Detect which cell encompasses the target text, then output its [X, Y] center coordinate. 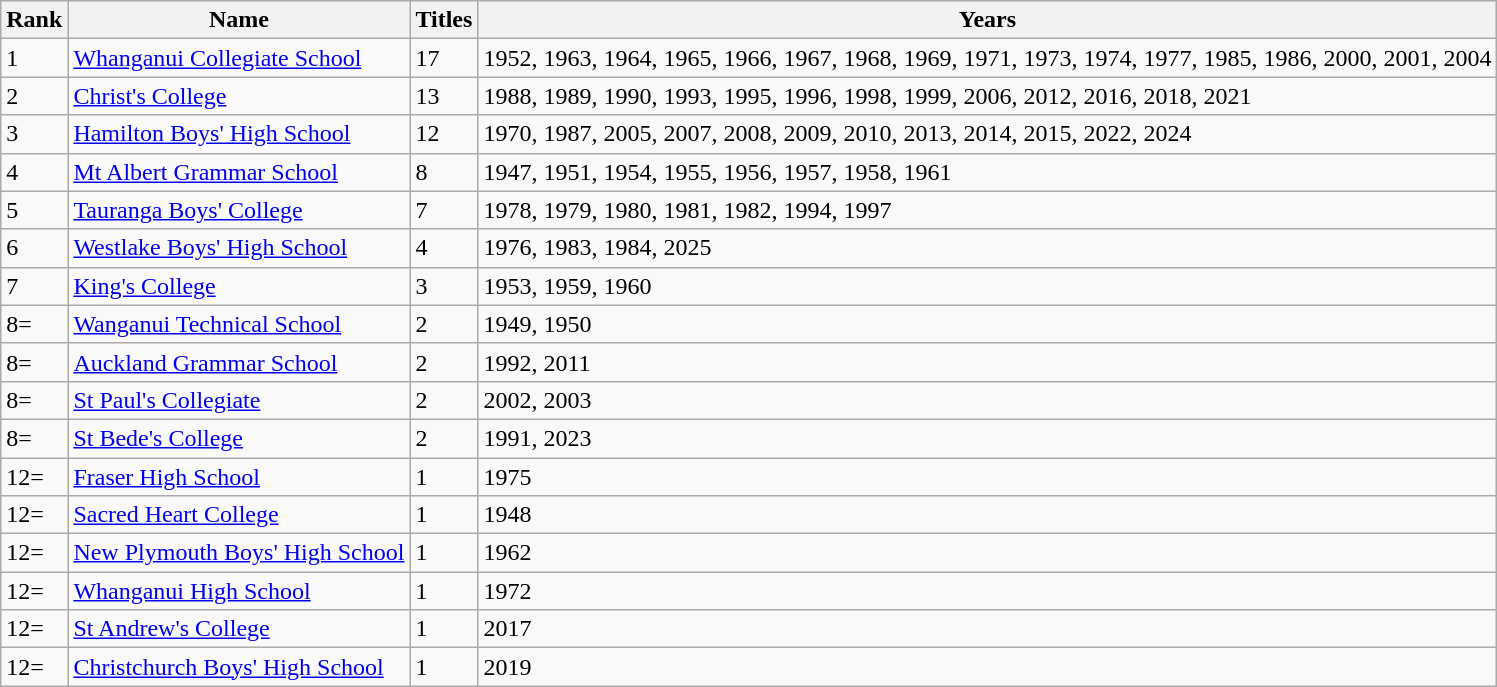
Whanganui High School [239, 591]
New Plymouth Boys' High School [239, 553]
Mt Albert Grammar School [239, 172]
1953, 1959, 1960 [988, 286]
St Andrew's College [239, 629]
Tauranga Boys' College [239, 210]
1948 [988, 515]
1992, 2011 [988, 362]
St Bede's College [239, 438]
Wanganui Technical School [239, 324]
Whanganui Collegiate School [239, 58]
1975 [988, 477]
Titles [444, 20]
2019 [988, 667]
Years [988, 20]
King's College [239, 286]
Fraser High School [239, 477]
Westlake Boys' High School [239, 248]
1970, 1987, 2005, 2007, 2008, 2009, 2010, 2013, 2014, 2015, 2022, 2024 [988, 134]
1972 [988, 591]
13 [444, 96]
12 [444, 134]
Auckland Grammar School [239, 362]
Christchurch Boys' High School [239, 667]
1978, 1979, 1980, 1981, 1982, 1994, 1997 [988, 210]
Sacred Heart College [239, 515]
Christ's College [239, 96]
2017 [988, 629]
Name [239, 20]
St Paul's Collegiate [239, 400]
8 [444, 172]
17 [444, 58]
5 [34, 210]
1952, 1963, 1964, 1965, 1966, 1967, 1968, 1969, 1971, 1973, 1974, 1977, 1985, 1986, 2000, 2001, 2004 [988, 58]
1991, 2023 [988, 438]
2002, 2003 [988, 400]
Hamilton Boys' High School [239, 134]
Rank [34, 20]
1947, 1951, 1954, 1955, 1956, 1957, 1958, 1961 [988, 172]
1976, 1983, 1984, 2025 [988, 248]
1949, 1950 [988, 324]
1988, 1989, 1990, 1993, 1995, 1996, 1998, 1999, 2006, 2012, 2016, 2018, 2021 [988, 96]
1962 [988, 553]
6 [34, 248]
